Extract the [X, Y] coordinate from the center of the cell holding the provided text.  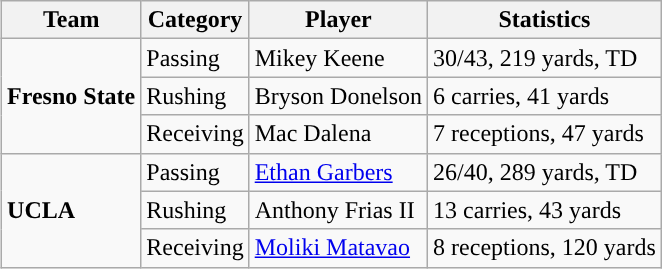
30/43, 219 yards, TD [545, 58]
Bryson Donelson [338, 96]
Anthony Frias II [338, 210]
Category [195, 20]
Mikey Keene [338, 58]
Mac Dalena [338, 134]
7 receptions, 47 yards [545, 134]
Player [338, 20]
Ethan Garbers [338, 172]
Statistics [545, 20]
UCLA [72, 210]
8 receptions, 120 yards [545, 248]
6 carries, 41 yards [545, 96]
13 carries, 43 yards [545, 210]
26/40, 289 yards, TD [545, 172]
Moliki Matavao [338, 248]
Fresno State [72, 96]
Team [72, 20]
